Provide the [x, y] coordinate of the cell's center where the given text is located.  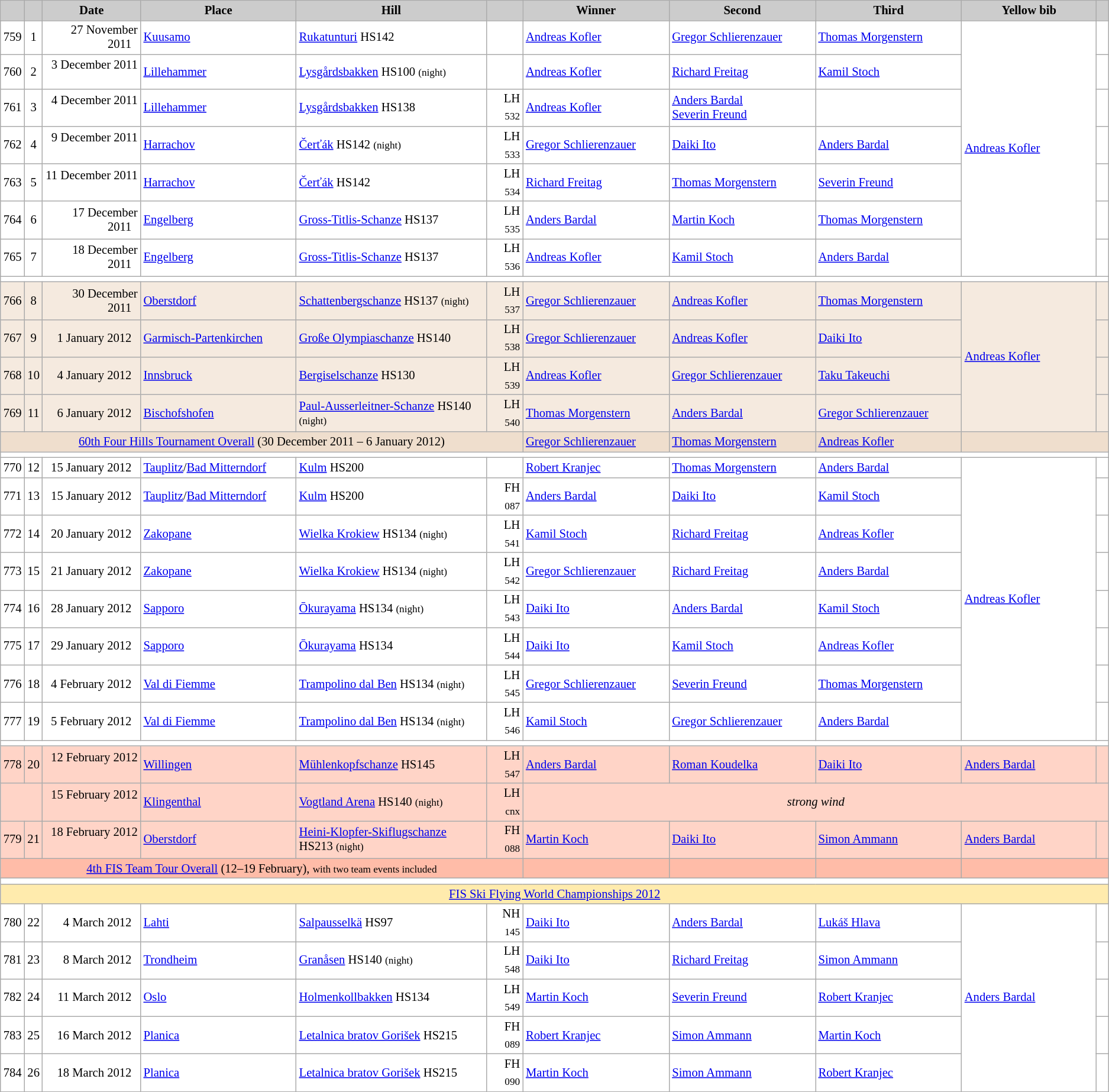
LH 545 [505, 684]
773 [13, 571]
LH 533 [505, 144]
29 January 2012 [92, 646]
760 [13, 72]
781 [13, 959]
15 February 2012 [92, 802]
6 [33, 220]
18 December 2011 [92, 257]
10 [33, 375]
Schattenbergschanze HS137 (night) [392, 301]
Klingenthal [219, 802]
LH 536 [505, 257]
Trondheim [219, 959]
Čerťák HS142 (night) [392, 144]
12 February 2012 [92, 764]
11 December 2011 [92, 182]
18 March 2012 [92, 1072]
764 [13, 220]
8 [33, 301]
775 [13, 646]
Čerťák HS142 [392, 182]
FH 087 [505, 496]
Mühlenkopfschanze HS145 [392, 764]
8 March 2012 [92, 959]
FIS Ski Flying World Championships 2012 [555, 894]
1 [33, 37]
LH 547 [505, 764]
26 [33, 1072]
21 [33, 839]
779 [13, 839]
LH 538 [505, 338]
Place [219, 10]
11 [33, 413]
Hill [392, 10]
LH 540 [505, 413]
783 [13, 1035]
776 [13, 684]
Granåsen HS140 (night) [392, 959]
20 January 2012 [92, 534]
LH 548 [505, 959]
23 [33, 959]
4 [33, 144]
5 February 2012 [92, 721]
LH 541 [505, 534]
LH 543 [505, 608]
Heini-Klopfer-Skiflugschanze HS213 (night) [392, 839]
22 [33, 923]
FH 088 [505, 839]
780 [13, 923]
LH 544 [505, 646]
774 [13, 608]
24 [33, 997]
strong wind [816, 802]
777 [13, 721]
1 January 2012 [92, 338]
Bergiselschanze HS130 [392, 375]
Lahti [219, 923]
771 [13, 496]
20 [33, 764]
17 December 2011 [92, 220]
768 [13, 375]
Willingen [219, 764]
763 [13, 182]
LH 532 [505, 108]
4 February 2012 [92, 684]
18 February 2012 [92, 839]
4th FIS Team Tour Overall (12–19 February), with two team events included [261, 868]
Bischofshofen [219, 413]
4 January 2012 [92, 375]
6 January 2012 [92, 413]
784 [13, 1072]
Ōkurayama HS134 [392, 646]
770 [13, 467]
4 December 2011 [92, 108]
12 [33, 467]
NH 145 [505, 923]
Paul-Ausserleitner-Schanze HS140 (night) [392, 413]
3 December 2011 [92, 72]
3 [33, 108]
Yellow bib [1029, 10]
762 [13, 144]
769 [13, 413]
Rukatunturi HS142 [392, 37]
LH 549 [505, 997]
11 March 2012 [92, 997]
60th Four Hills Tournament Overall (30 December 2011 – 6 January 2012) [261, 442]
LH 539 [505, 375]
2 [33, 72]
Oslo [219, 997]
Date [92, 10]
Lysgårdsbakken HS100 (night) [392, 72]
Second [742, 10]
27 November 2011 [92, 37]
761 [13, 108]
778 [13, 764]
766 [13, 301]
25 [33, 1035]
4 March 2012 [92, 923]
17 [33, 646]
LH 534 [505, 182]
782 [13, 997]
LH 537 [505, 301]
21 January 2012 [92, 571]
Große Olympiaschanze HS140 [392, 338]
759 [13, 37]
LH cnx [505, 802]
772 [13, 534]
Lukáš Hlava [888, 923]
FH 090 [505, 1072]
7 [33, 257]
18 [33, 684]
767 [13, 338]
16 [33, 608]
Holmenkollbakken HS134 [392, 997]
Garmisch-Partenkirchen [219, 338]
15 [33, 571]
28 January 2012 [92, 608]
19 [33, 721]
Taku Takeuchi [888, 375]
13 [33, 496]
Winner [596, 10]
FH 089 [505, 1035]
Kuusamo [219, 37]
16 March 2012 [92, 1035]
Vogtland Arena HS140 (night) [392, 802]
Innsbruck [219, 375]
Roman Koudelka [742, 764]
LH 542 [505, 571]
5 [33, 182]
Third [888, 10]
LH 546 [505, 721]
30 December 2011 [92, 301]
9 [33, 338]
9 December 2011 [92, 144]
14 [33, 534]
Ōkurayama HS134 (night) [392, 608]
Anders Bardal Severin Freund [742, 108]
LH 535 [505, 220]
Salpausselkä HS97 [392, 923]
765 [13, 257]
Lysgårdsbakken HS138 [392, 108]
